Determine the [X, Y] coordinate at the center of the cell enclosing the given text.  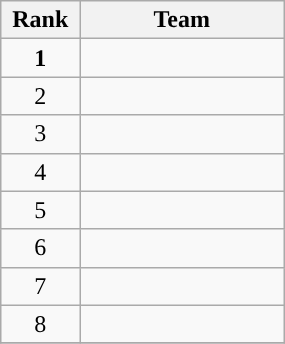
3 [40, 134]
2 [40, 96]
7 [40, 286]
6 [40, 248]
Team [182, 20]
Rank [40, 20]
8 [40, 324]
1 [40, 58]
5 [40, 210]
4 [40, 172]
